For the text-containing cell, return its midpoint in [x, y] coordinate format. 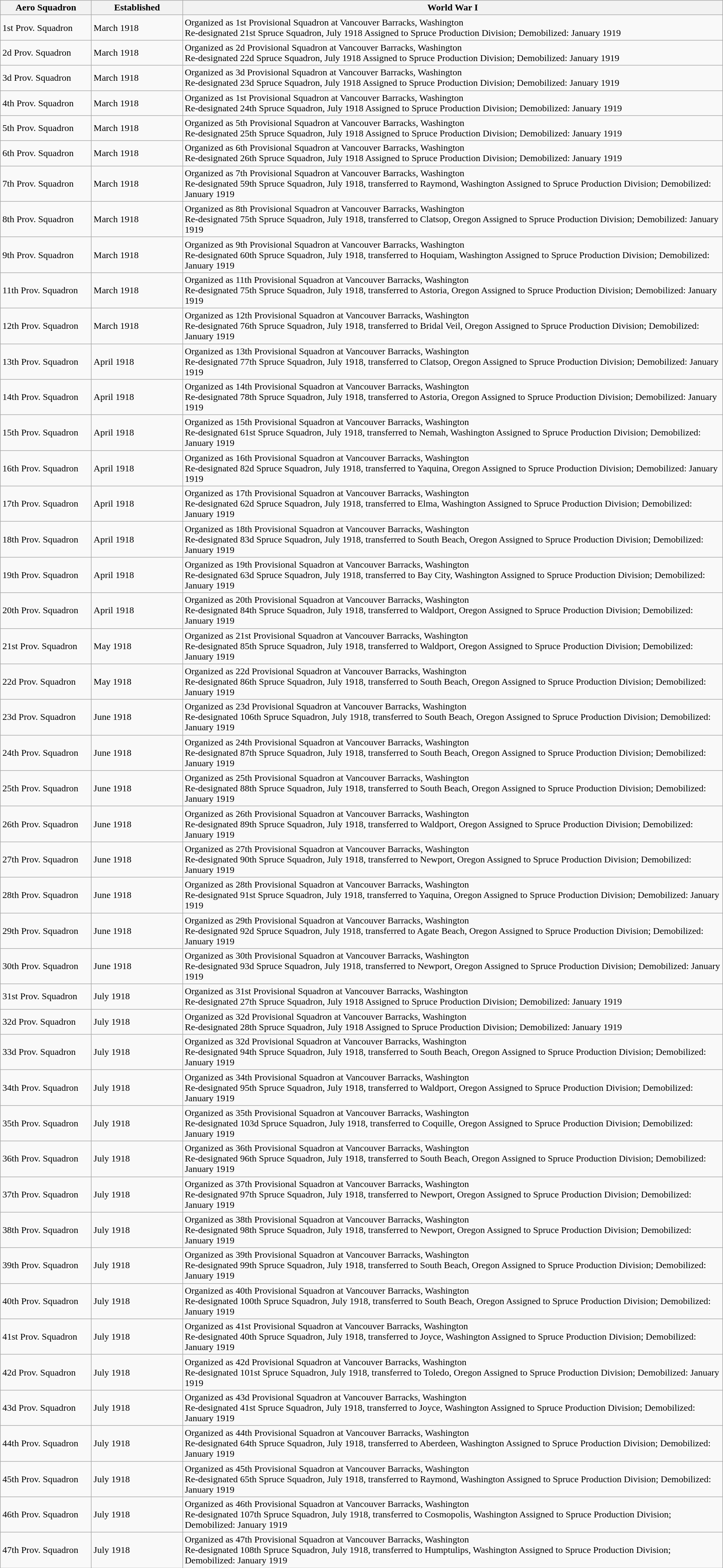
15th Prov. Squadron [46, 433]
37th Prov. Squadron [46, 1194]
25th Prov. Squadron [46, 788]
22d Prov. Squadron [46, 682]
41st Prov. Squadron [46, 1337]
World War I [453, 8]
46th Prov. Squadron [46, 1515]
4th Prov. Squadron [46, 103]
38th Prov. Squadron [46, 1230]
30th Prov. Squadron [46, 966]
34th Prov. Squadron [46, 1088]
14th Prov. Squadron [46, 397]
36th Prov. Squadron [46, 1159]
24th Prov. Squadron [46, 753]
28th Prov. Squadron [46, 895]
9th Prov. Squadron [46, 255]
7th Prov. Squadron [46, 184]
29th Prov. Squadron [46, 930]
2d Prov. Squadron [46, 53]
44th Prov. Squadron [46, 1443]
16th Prov. Squadron [46, 468]
3d Prov. Squadron [46, 78]
40th Prov. Squadron [46, 1301]
27th Prov. Squadron [46, 859]
5th Prov. Squadron [46, 128]
1st Prov. Squadron [46, 28]
32d Prov. Squadron [46, 1022]
42d Prov. Squadron [46, 1372]
6th Prov. Squadron [46, 153]
8th Prov. Squadron [46, 219]
Established [137, 8]
35th Prov. Squadron [46, 1123]
17th Prov. Squadron [46, 504]
12th Prov. Squadron [46, 326]
26th Prov. Squadron [46, 824]
47th Prov. Squadron [46, 1550]
21st Prov. Squadron [46, 646]
31st Prov. Squadron [46, 997]
11th Prov. Squadron [46, 290]
20th Prov. Squadron [46, 611]
18th Prov. Squadron [46, 539]
Aero Squadron [46, 8]
33d Prov. Squadron [46, 1052]
39th Prov. Squadron [46, 1265]
19th Prov. Squadron [46, 575]
23d Prov. Squadron [46, 717]
13th Prov. Squadron [46, 362]
43d Prov. Squadron [46, 1408]
45th Prov. Squadron [46, 1479]
